Find where the given text appears and provide that cell's center as (X, Y) coordinate. 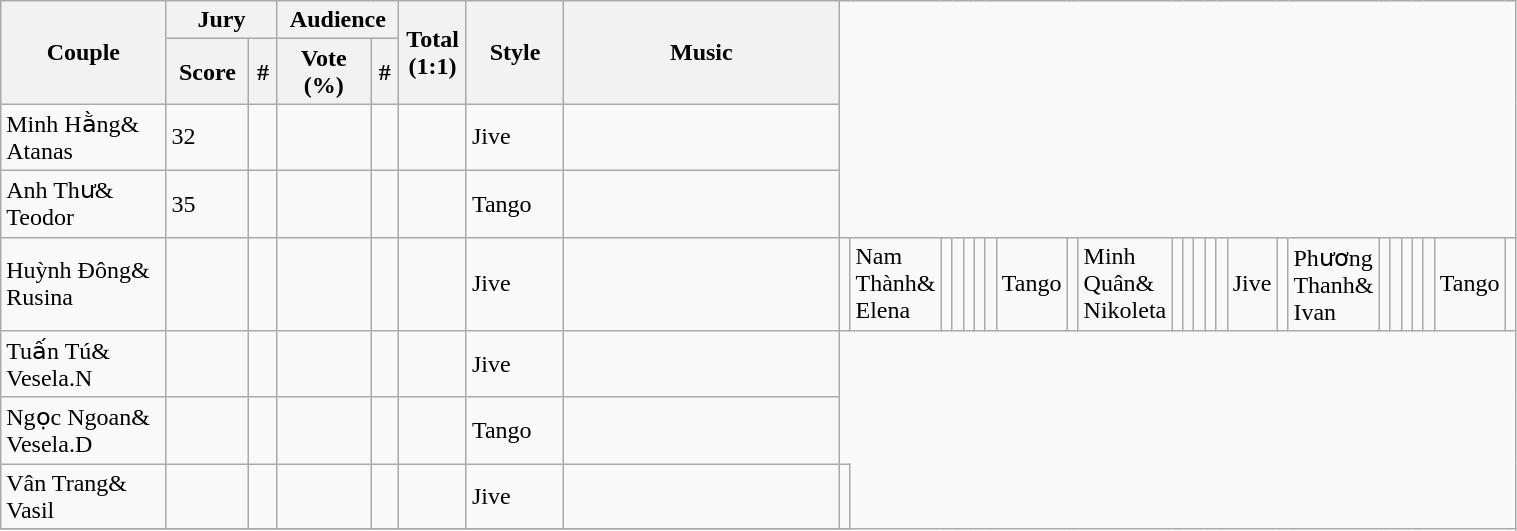
Total (1:1) (433, 52)
Vote (%) (324, 72)
35 (208, 204)
Vân Trang& Vasil (84, 496)
Jury (222, 20)
Music (702, 52)
Minh Hằng& Atanas (84, 138)
Couple (84, 52)
Tuấn Tú& Vesela.N (84, 364)
Anh Thư& Teodor (84, 204)
32 (208, 138)
Huỳnh Đông& Rusina (84, 284)
Minh Quân& Nikoleta (1125, 284)
Ngọc Ngoan& Vesela.D (84, 430)
Nam Thành& Elena (896, 284)
Phương Thanh& Ivan (1334, 284)
Style (514, 52)
Audience (338, 20)
Score (208, 72)
